Search for the cell housing the specified text and yield its (X, Y) center coordinate. 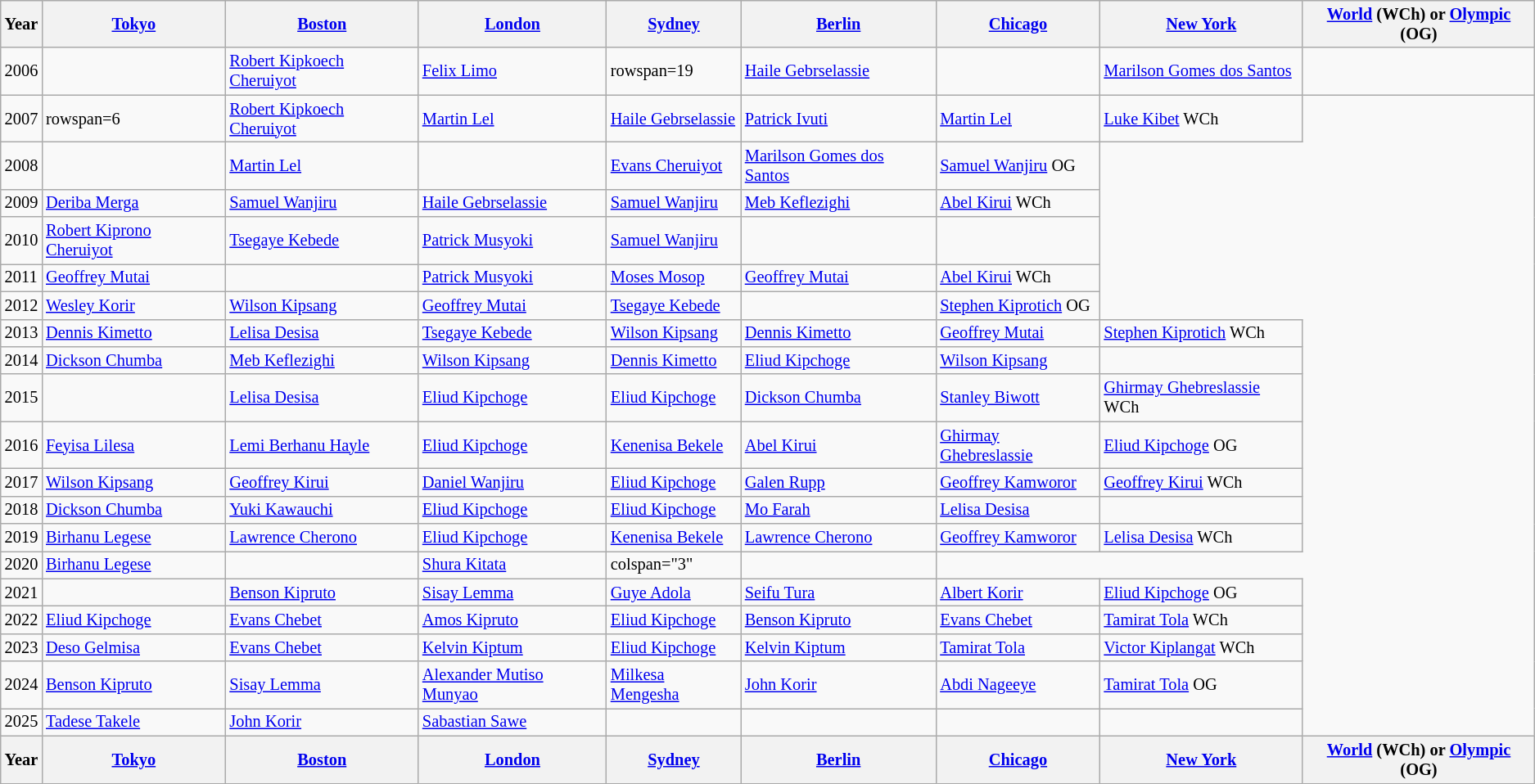
rowspan=6 (133, 119)
Stephen Kiprotich WCh (1201, 333)
Albert Korir (1018, 593)
2009 (21, 203)
Luke Kibet WCh (1201, 119)
Wesley Korir (133, 305)
Mo Farah (838, 510)
rowspan=19 (674, 71)
2023 (21, 647)
2024 (21, 685)
Daniel Wanjiru (512, 482)
Lelisa Desisa WCh (1201, 538)
Guye Adola (674, 593)
2010 (21, 241)
Abdi Nageeye (1018, 685)
Geoffrey Kirui (322, 482)
Evans Cheruiyot (674, 165)
2020 (21, 565)
2012 (21, 305)
2017 (21, 482)
2007 (21, 119)
Ghirmay Ghebreslassie (1018, 445)
Amos Kipruto (512, 620)
Stephen Kiprotich OG (1018, 305)
Lemi Berhanu Hayle (322, 445)
Patrick Ivuti (838, 119)
Moses Mosop (674, 277)
2021 (21, 593)
Stanley Biwott (1018, 398)
Galen Rupp (838, 482)
Tamirat Tola (1018, 647)
Deriba Merga (133, 203)
2006 (21, 71)
Victor Kiplangat WCh (1201, 647)
Felix Limo (512, 71)
2019 (21, 538)
Tamirat Tola OG (1201, 685)
2014 (21, 360)
Sabastian Sawe (512, 722)
2011 (21, 277)
colspan="3" (674, 565)
2015 (21, 398)
Alexander Mutiso Munyao (512, 685)
Geoffrey Kirui WCh (1201, 482)
Robert Kiprono Cheruiyot (133, 241)
Tadese Takele (133, 722)
Shura Kitata (512, 565)
2018 (21, 510)
2022 (21, 620)
Feyisa Lilesa (133, 445)
Tamirat Tola WCh (1201, 620)
2025 (21, 722)
Ghirmay Ghebreslassie WCh (1201, 398)
Abel Kirui (838, 445)
Milkesa Mengesha (674, 685)
Deso Gelmisa (133, 647)
Seifu Tura (838, 593)
2008 (21, 165)
2016 (21, 445)
Yuki Kawauchi (322, 510)
Samuel Wanjiru OG (1018, 165)
2013 (21, 333)
